Identify which cell holds the provided text, then report its [x, y] central coordinate. 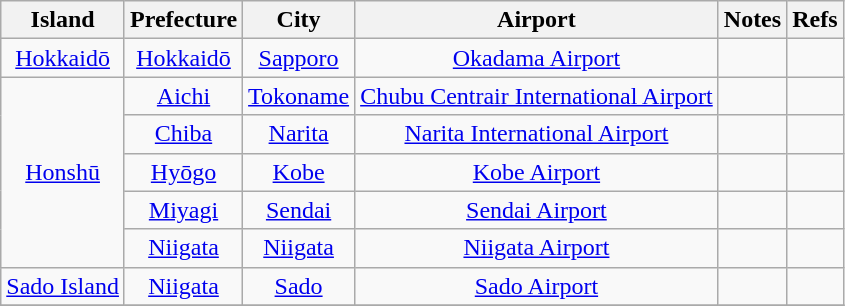
Narita [299, 134]
Prefecture [183, 20]
Hyōgo [183, 172]
Chiba [183, 134]
Narita International Airport [537, 134]
Honshū [63, 172]
Sapporo [299, 58]
Kobe Airport [537, 172]
Airport [537, 20]
Kobe [299, 172]
Sendai Airport [537, 210]
Tokoname [299, 96]
City [299, 20]
Niigata Airport [537, 248]
Island [63, 20]
Sado Island [63, 286]
Sado Airport [537, 286]
Chubu Centrair International Airport [537, 96]
Refs [815, 20]
Miyagi [183, 210]
Aichi [183, 96]
Sendai [299, 210]
Notes [752, 20]
Okadama Airport [537, 58]
Sado [299, 286]
